Pinpoint the cell where the given text exists, returning its [x, y] midpoint coordinate. 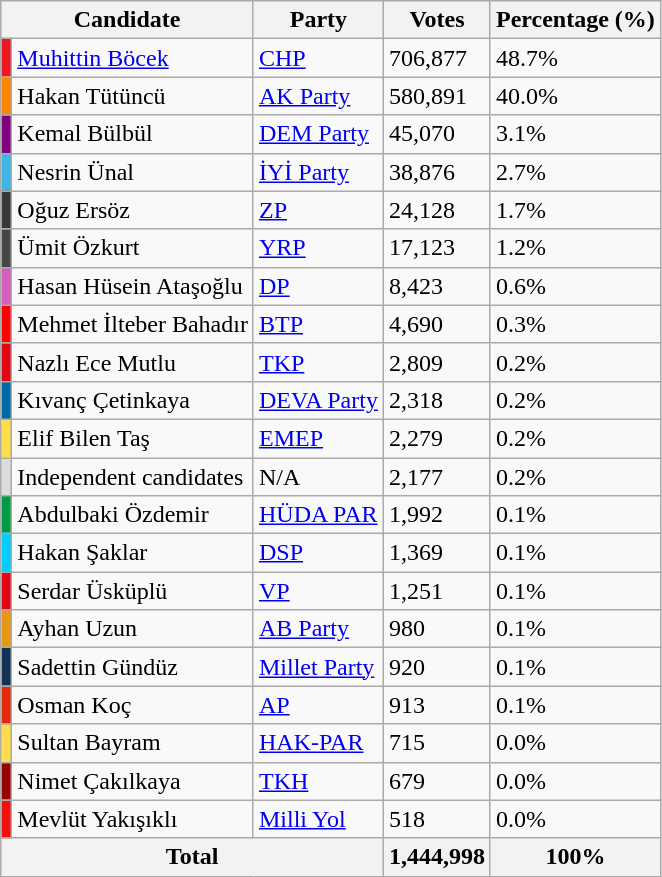
0.6% [575, 286]
Serdar Üsküplü [133, 591]
Nazlı Ece Mutlu [133, 362]
8,423 [436, 286]
Mevlüt Yakışıklı [133, 819]
TKP [318, 362]
AK Party [318, 96]
EMEP [318, 438]
920 [436, 667]
Milli Yol [318, 819]
VP [318, 591]
40.0% [575, 96]
1,444,998 [436, 857]
2.7% [575, 172]
Nimet Çakılkaya [133, 781]
706,877 [436, 58]
2,809 [436, 362]
Sadettin Gündüz [133, 667]
580,891 [436, 96]
518 [436, 819]
45,070 [436, 134]
DEVA Party [318, 400]
Ümit Özkurt [133, 248]
Oğuz Ersöz [133, 210]
715 [436, 743]
YRP [318, 248]
3.1% [575, 134]
48.7% [575, 58]
2,318 [436, 400]
Party [318, 20]
1,251 [436, 591]
0.3% [575, 324]
N/A [318, 477]
679 [436, 781]
Osman Koç [133, 705]
2,279 [436, 438]
Independent candidates [133, 477]
24,128 [436, 210]
100% [575, 857]
İYİ Party [318, 172]
Ayhan Uzun [133, 629]
Sultan Bayram [133, 743]
AB Party [318, 629]
Mehmet İlteber Bahadır [133, 324]
Hasan Hüsein Ataşoğlu [133, 286]
Percentage (%) [575, 20]
Muhittin Böcek [133, 58]
Hakan Şaklar [133, 553]
4,690 [436, 324]
DP [318, 286]
Abdulbaki Özdemir [133, 515]
1.2% [575, 248]
Hakan Tütüncü [133, 96]
AP [318, 705]
ZP [318, 210]
BTP [318, 324]
Votes [436, 20]
1.7% [575, 210]
980 [436, 629]
2,177 [436, 477]
Candidate [128, 20]
Kıvanç Çetinkaya [133, 400]
Total [192, 857]
Nesrin Ünal [133, 172]
TKH [318, 781]
38,876 [436, 172]
913 [436, 705]
1,369 [436, 553]
CHP [318, 58]
DEM Party [318, 134]
HÜDA PAR [318, 515]
HAK-PAR [318, 743]
Elif Bilen Taş [133, 438]
1,992 [436, 515]
17,123 [436, 248]
DSP [318, 553]
Millet Party [318, 667]
Kemal Bülbül [133, 134]
